Detect which cell encompasses the target text, then output its (X, Y) center coordinate. 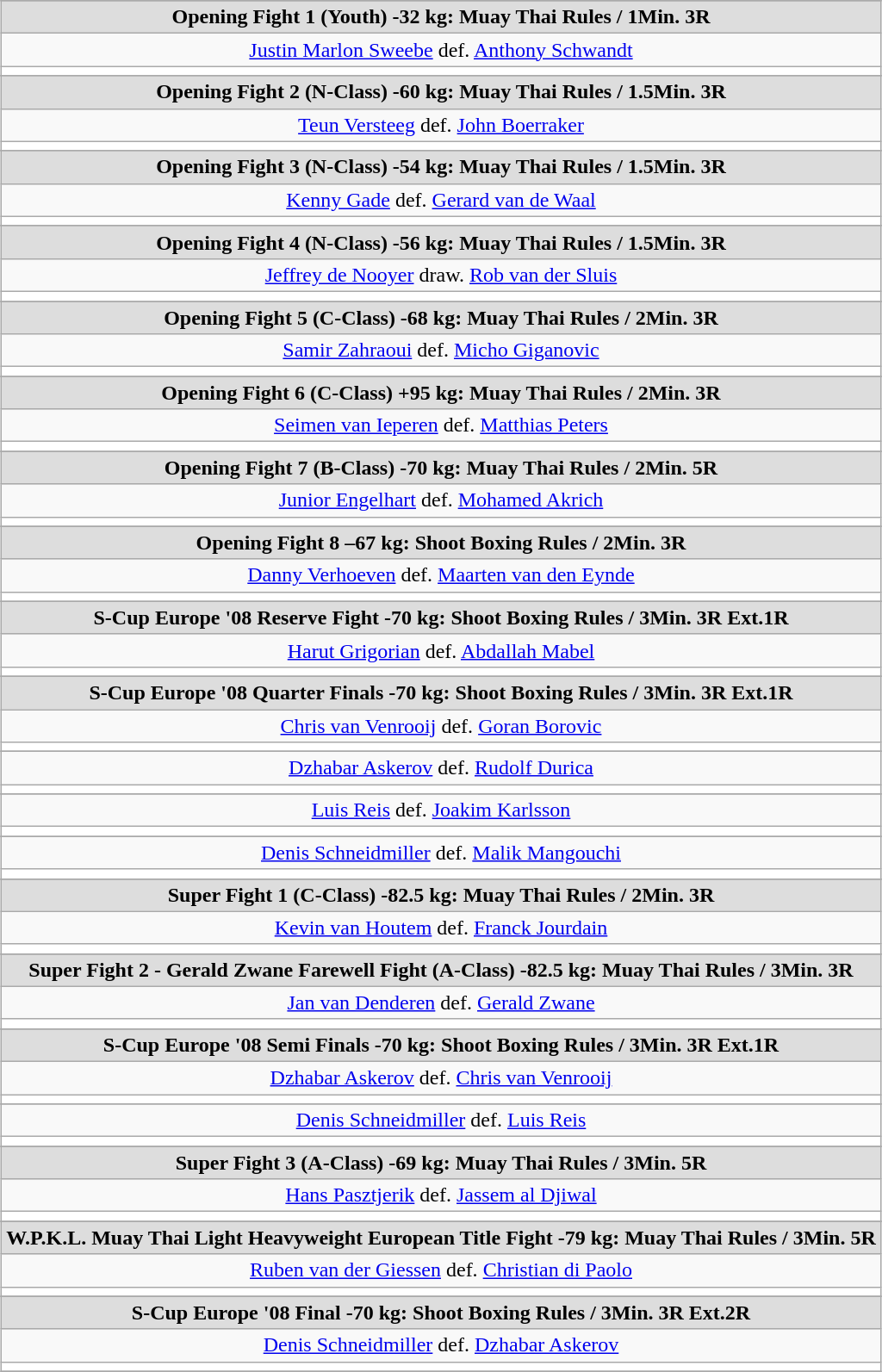
Kevin van Houtem def. Franck Jourdain (441, 928)
Danny Verhoeven def. Maarten van den Eynde (441, 575)
Denis Schneidmiller def. Dzhabar Askerov (441, 1345)
Kenny Gade def. Gerard van de Waal (441, 200)
Ruben van der Giessen def. Christian di Paolo (441, 1270)
Super Fight 3 (A-Class) -69 kg: Muay Thai Rules / 3Min. 5R (441, 1163)
Junior Engelhart def. Mohamed Akrich (441, 500)
W.P.K.L. Muay Thai Light Heavyweight European Title Fight -79 kg: Muay Thai Rules / 3Min. 5R (441, 1238)
Teun Versteeg def. John Boerraker (441, 125)
Hans Pasztjerik def. Jassem al Djiwal (441, 1195)
Jeffrey de Nooyer draw. Rob van der Sluis (441, 275)
Super Fight 2 - Gerald Zwane Farewell Fight (A-Class) -82.5 kg: Muay Thai Rules / 3Min. 3R (441, 970)
Justin Marlon Sweebe def. Anthony Schwandt (441, 50)
Opening Fight 1 (Youth) -32 kg: Muay Thai Rules / 1Min. 3R (441, 17)
S-Cup Europe '08 Quarter Finals -70 kg: Shoot Boxing Rules / 3Min. 3R Ext.1R (441, 692)
Denis Schneidmiller def. Luis Reis (441, 1121)
Denis Schneidmiller def. Malik Mangouchi (441, 853)
Samir Zahraoui def. Micho Giganovic (441, 351)
Seimen van Ieperen def. Matthias Peters (441, 425)
S-Cup Europe '08 Reserve Fight -70 kg: Shoot Boxing Rules / 3Min. 3R Ext.1R (441, 618)
Jan van Denderen def. Gerald Zwane (441, 1003)
Chris van Venrooij def. Goran Borovic (441, 726)
Dzhabar Askerov def. Rudolf Durica (441, 768)
Opening Fight 3 (N-Class) -54 kg: Muay Thai Rules / 1.5Min. 3R (441, 167)
Super Fight 1 (C-Class) -82.5 kg: Muay Thai Rules / 2Min. 3R (441, 895)
Opening Fight 6 (C-Class) +95 kg: Muay Thai Rules / 2Min. 3R (441, 393)
Dzhabar Askerov def. Chris van Venrooij (441, 1077)
S-Cup Europe '08 Final -70 kg: Shoot Boxing Rules / 3Min. 3R Ext.2R (441, 1313)
Opening Fight 5 (C-Class) -68 kg: Muay Thai Rules / 2Min. 3R (441, 318)
S-Cup Europe '08 Semi Finals -70 kg: Shoot Boxing Rules / 3Min. 3R Ext.1R (441, 1045)
Luis Reis def. Joakim Karlsson (441, 810)
Harut Grigorian def. Abdallah Mabel (441, 650)
Opening Fight 4 (N-Class) -56 kg: Muay Thai Rules / 1.5Min. 3R (441, 242)
Opening Fight 7 (B-Class) -70 kg: Muay Thai Rules / 2Min. 5R (441, 468)
Opening Fight 2 (N-Class) -60 kg: Muay Thai Rules / 1.5Min. 3R (441, 92)
Opening Fight 8 –67 kg: Shoot Boxing Rules / 2Min. 3R (441, 543)
